Capture the cell that displays the provided text and extract its [x, y] central coordinate. 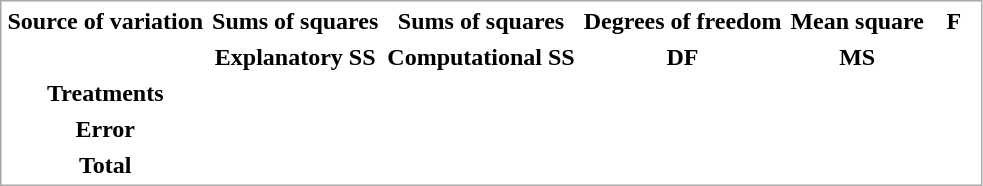
Explanatory SS [295, 56]
Degrees of freedom [683, 20]
Total [105, 164]
Error [105, 128]
Mean square [857, 20]
DF [683, 56]
Source of variation [105, 20]
MS [857, 56]
Treatments [105, 92]
F [954, 20]
Computational SS [480, 56]
